Detect which cell encompasses the target text, then output its (X, Y) center coordinate. 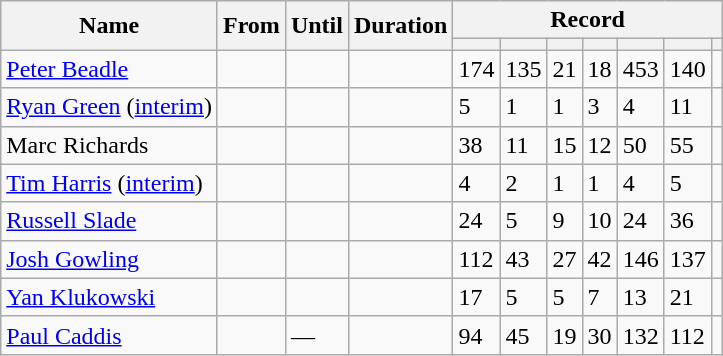
94 (476, 335)
Peter Beadle (110, 69)
Until (316, 26)
From (251, 26)
Tim Harris (interim) (110, 183)
Josh Gowling (110, 259)
7 (600, 297)
36 (688, 221)
Russell Slade (110, 221)
38 (476, 145)
55 (688, 145)
3 (600, 107)
137 (688, 259)
50 (640, 145)
2 (524, 183)
15 (564, 145)
45 (524, 335)
453 (640, 69)
Marc Richards (110, 145)
Paul Caddis (110, 335)
Duration (400, 26)
Record (588, 20)
132 (640, 335)
17 (476, 297)
27 (564, 259)
12 (600, 145)
Ryan Green (interim) (110, 107)
30 (600, 335)
— (316, 335)
Name (110, 26)
13 (640, 297)
135 (524, 69)
9 (564, 221)
Yan Klukowski (110, 297)
43 (524, 259)
174 (476, 69)
140 (688, 69)
19 (564, 335)
146 (640, 259)
10 (600, 221)
42 (600, 259)
18 (600, 69)
